Identify which cell holds the provided text, then report its [x, y] central coordinate. 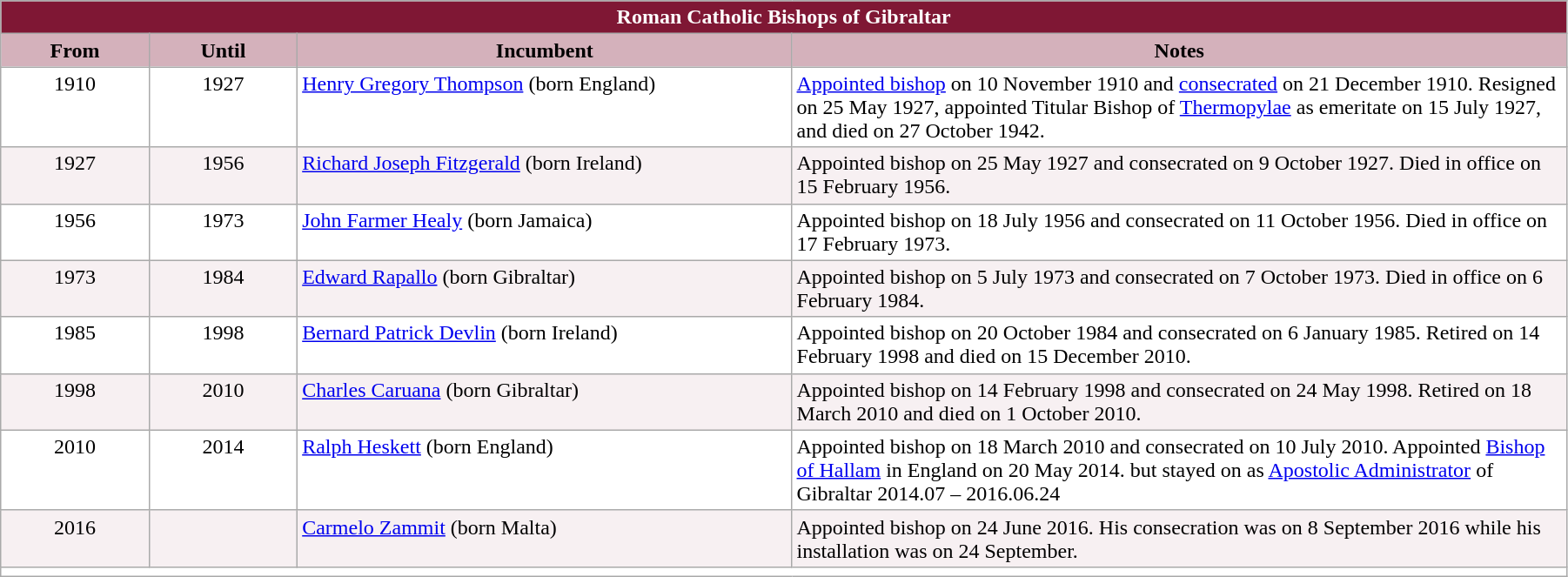
Appointed bishop on 5 July 1973 and consecrated on 7 October 1973. Died in office on 6 February 1984. [1179, 289]
Carmelo Zammit (born Malta) [545, 538]
Appointed bishop on 25 May 1927 and consecrated on 9 October 1927. Died in office on 15 February 1956. [1179, 176]
Henry Gregory Thompson (born England) [545, 107]
Richard Joseph Fitzgerald (born Ireland) [545, 176]
Roman Catholic Bishops of Gibraltar [784, 17]
Appointed bishop on 18 July 1956 and consecrated on 11 October 1956. Died in office on 17 February 1973. [1179, 231]
Appointed bishop on 14 February 1998 and consecrated on 24 May 1998. Retired on 18 March 2010 and died on 1 October 2010. [1179, 402]
Charles Caruana (born Gibraltar) [545, 402]
Until [223, 50]
2016 [75, 538]
2014 [223, 470]
Edward Rapallo (born Gibraltar) [545, 289]
1984 [223, 289]
Appointed bishop on 24 June 2016. His consecration was on 8 September 2016 while his installation was on 24 September. [1179, 538]
Ralph Heskett (born England) [545, 470]
John Farmer Healy (born Jamaica) [545, 231]
Bernard Patrick Devlin (born Ireland) [545, 345]
1985 [75, 345]
Incumbent [545, 50]
Notes [1179, 50]
Appointed bishop on 20 October 1984 and consecrated on 6 January 1985. Retired on 14 February 1998 and died on 15 December 2010. [1179, 345]
1910 [75, 107]
From [75, 50]
